Return the [x, y] coordinate for the center point of the cell that contains the specified text.  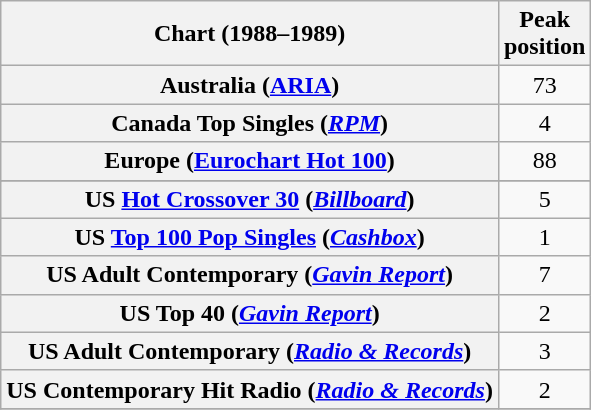
73 [544, 85]
Canada Top Singles (RPM) [250, 123]
US Hot Crossover 30 (Billboard) [250, 199]
88 [544, 161]
4 [544, 123]
5 [544, 199]
Europe (Eurochart Hot 100) [250, 161]
Australia (ARIA) [250, 85]
US Top 40 (Gavin Report) [250, 313]
Chart (1988–1989) [250, 34]
US Top 100 Pop Singles (Cashbox) [250, 237]
US Contemporary Hit Radio (Radio & Records) [250, 389]
3 [544, 351]
US Adult Contemporary (Radio & Records) [250, 351]
Peakposition [544, 34]
US Adult Contemporary (Gavin Report) [250, 275]
1 [544, 237]
7 [544, 275]
